Determine the (X, Y) coordinate at the center of the cell enclosing the given text.  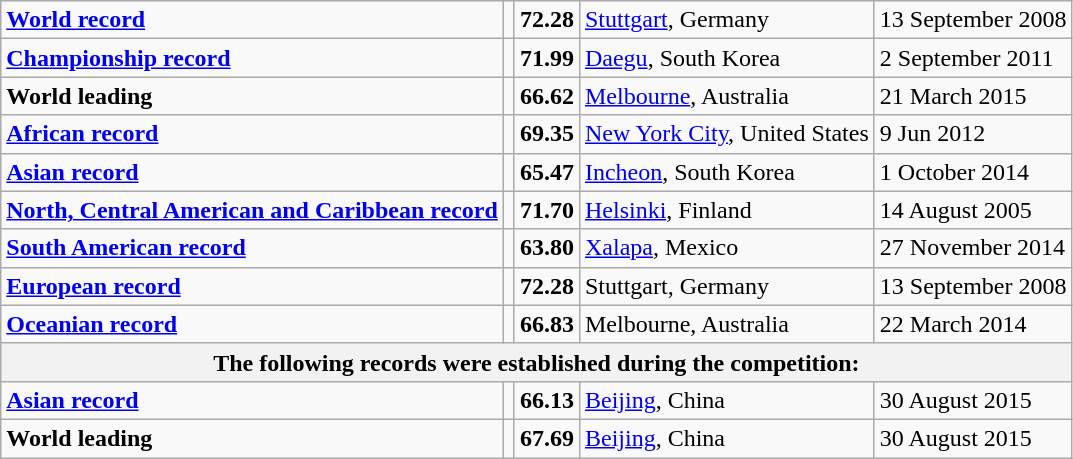
North, Central American and Caribbean record (252, 210)
Championship record (252, 58)
Incheon, South Korea (726, 172)
Daegu, South Korea (726, 58)
South American record (252, 248)
66.62 (546, 96)
71.99 (546, 58)
European record (252, 286)
27 November 2014 (973, 248)
67.69 (546, 438)
14 August 2005 (973, 210)
1 October 2014 (973, 172)
66.83 (546, 324)
2 September 2011 (973, 58)
66.13 (546, 400)
69.35 (546, 134)
21 March 2015 (973, 96)
9 Jun 2012 (973, 134)
New York City, United States (726, 134)
63.80 (546, 248)
The following records were established during the competition: (536, 362)
World record (252, 20)
Helsinki, Finland (726, 210)
22 March 2014 (973, 324)
African record (252, 134)
Xalapa, Mexico (726, 248)
71.70 (546, 210)
65.47 (546, 172)
Oceanian record (252, 324)
